For the text-containing cell, return its midpoint in (X, Y) coordinate format. 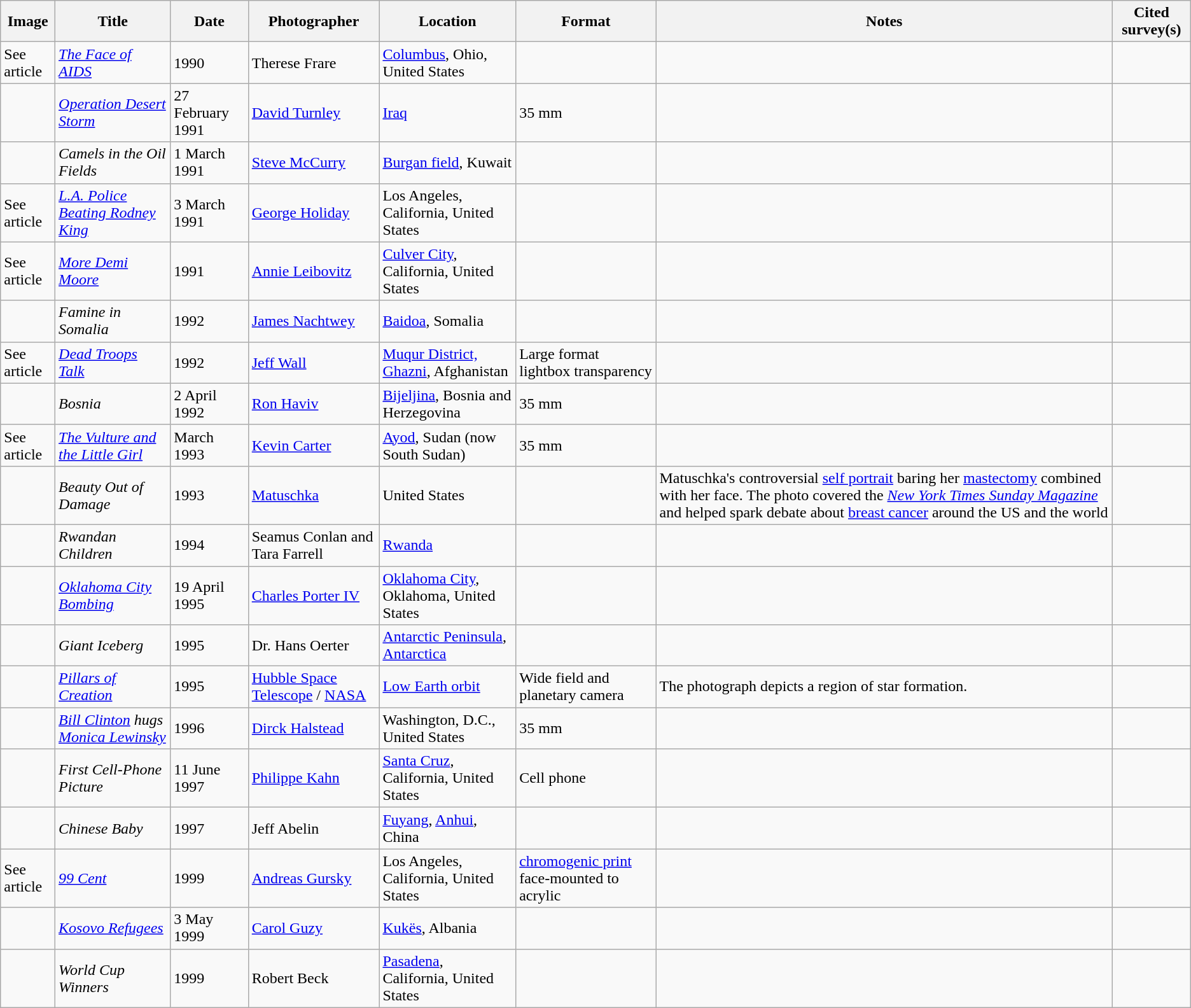
Format (586, 22)
Andreas Gursky (314, 878)
Wide field and planetary camera (586, 687)
Pillars of Creation (113, 687)
Robert Beck (314, 978)
Date (209, 22)
1994 (209, 545)
Antarctic Peninsula, Antarctica (448, 645)
Beauty Out of Damage (113, 495)
Philippe Kahn (314, 778)
Bosnia (113, 403)
19 April 1995 (209, 596)
1 March 1991 (209, 163)
Matuschka (314, 495)
The Face of AIDS (113, 62)
Kosovo Refugees (113, 928)
Baidoa, Somalia (448, 321)
Kevin Carter (314, 445)
Charles Porter IV (314, 596)
1997 (209, 829)
Ayod, Sudan (now South Sudan) (448, 445)
Dirck Halstead (314, 728)
Fuyang, Anhui, China (448, 829)
More Demi Moore (113, 271)
Location (448, 22)
Low Earth orbit (448, 687)
Image (28, 22)
1996 (209, 728)
27 February 1991 (209, 113)
3 May 1999 (209, 928)
First Cell-Phone Picture (113, 778)
James Nachtwey (314, 321)
Santa Cruz, California, United States (448, 778)
Dr. Hans Oerter (314, 645)
99 Cent (113, 878)
Cited survey(s) (1152, 22)
Washington, D.C., United States (448, 728)
Operation Desert Storm (113, 113)
Notes (884, 22)
Oklahoma City, Oklahoma, United States (448, 596)
Seamus Conlan and Tara Farrell (314, 545)
Photographer (314, 22)
Annie Leibovitz (314, 271)
Title (113, 22)
Chinese Baby (113, 829)
Oklahoma City Bombing (113, 596)
Ron Haviv (314, 403)
David Turnley (314, 113)
L.A. Police Beating Rodney King (113, 213)
2 April 1992 (209, 403)
Camels in the Oil Fields (113, 163)
World Cup Winners (113, 978)
Giant Iceberg (113, 645)
Pasadena, California, United States (448, 978)
Burgan field, Kuwait (448, 163)
Dead Troops Talk (113, 363)
Jeff Abelin (314, 829)
United States (448, 495)
March 1993 (209, 445)
Rwandan Children (113, 545)
George Holiday (314, 213)
Hubble Space Telescope / NASA (314, 687)
Bijeljina, Bosnia and Herzegovina (448, 403)
3 March 1991 (209, 213)
1990 (209, 62)
11 June 1997 (209, 778)
Rwanda (448, 545)
Therese Frare (314, 62)
Columbus, Ohio, United States (448, 62)
Bill Clinton hugs Monica Lewinsky (113, 728)
The photograph depicts a region of star formation. (884, 687)
Muqur District, Ghazni, Afghanistan (448, 363)
Famine in Somalia (113, 321)
1993 (209, 495)
The Vulture and the Little Girl (113, 445)
Culver City, California, United States (448, 271)
Kukës, Albania (448, 928)
1991 (209, 271)
Cell phone (586, 778)
Large format lightbox transparency (586, 363)
Steve McCurry (314, 163)
Iraq (448, 113)
Carol Guzy (314, 928)
Jeff Wall (314, 363)
chromogenic print face-mounted to acrylic (586, 878)
